Return the [X, Y] coordinate for the center point of the cell that contains the specified text.  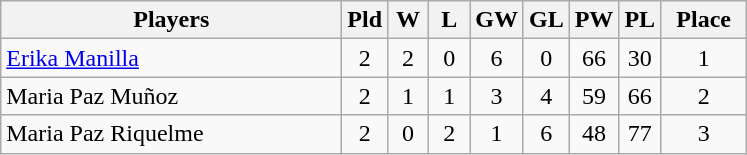
Erika Manilla [172, 58]
Players [172, 20]
Pld [365, 20]
77 [640, 134]
Maria Paz Riquelme [172, 134]
Maria Paz Muñoz [172, 96]
L [450, 20]
59 [594, 96]
W [408, 20]
48 [594, 134]
GL [546, 20]
PL [640, 20]
4 [546, 96]
GW [497, 20]
30 [640, 58]
PW [594, 20]
Place [704, 20]
